From the cell containing the given text, extract its center point as [X, Y] coordinate. 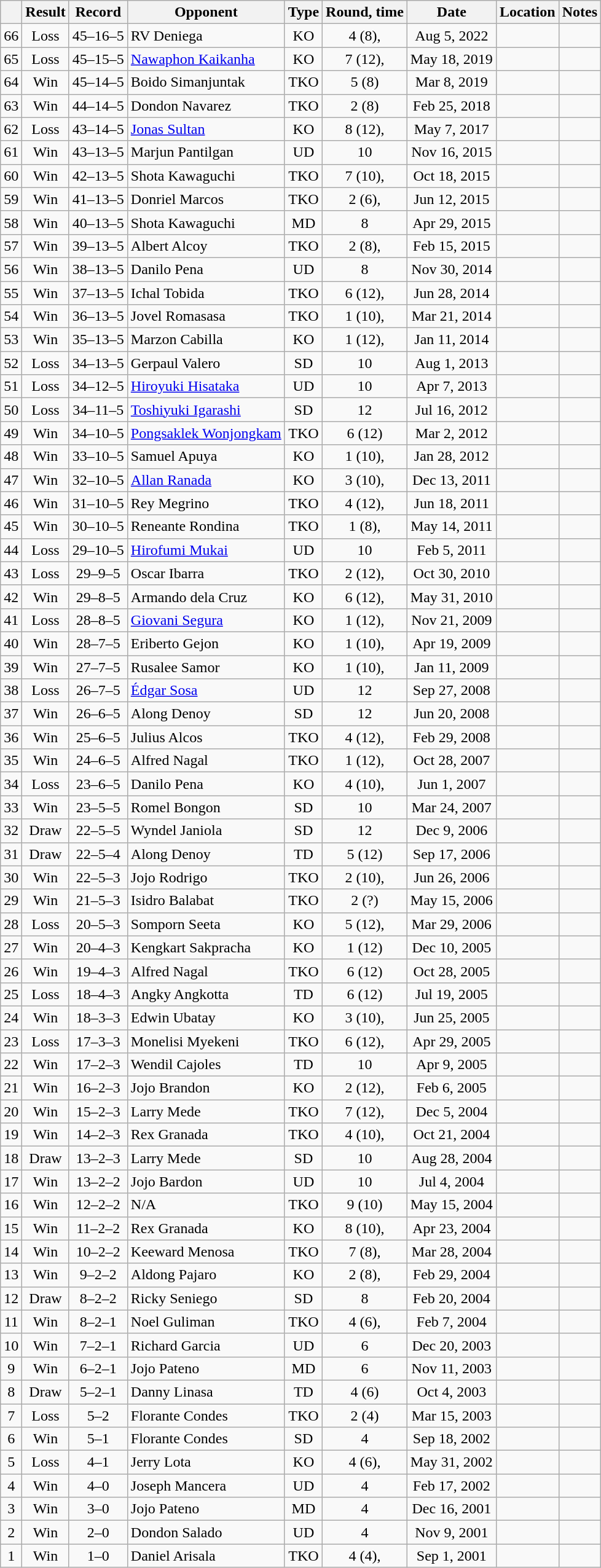
Édgar Sosa [206, 691]
20 [11, 1111]
Boido Simanjuntak [206, 82]
Oct 28, 2005 [451, 971]
Nov 21, 2009 [451, 620]
Feb 15, 2015 [451, 246]
Allan Ranada [206, 480]
36–13–5 [98, 316]
Wendil Cajoles [206, 1065]
53 [11, 340]
28–7–5 [98, 643]
34–13–5 [98, 363]
Feb 6, 2005 [451, 1088]
Oct 30, 2010 [451, 573]
1 [11, 1556]
17–2–3 [98, 1065]
Record [98, 12]
5–2–1 [98, 1392]
18–3–3 [98, 1017]
Nawaphon Kaikanha [206, 59]
35 [11, 761]
Armando dela Cruz [206, 597]
32–10–5 [98, 480]
May 31, 2010 [451, 597]
Aug 5, 2022 [451, 36]
19–4–3 [98, 971]
Oct 28, 2007 [451, 761]
May 31, 2002 [451, 1462]
Jovel Romasasa [206, 316]
36 [11, 737]
38 [11, 691]
4–1 [98, 1462]
Jonas Sultan [206, 129]
52 [11, 363]
59 [11, 199]
28 [11, 924]
Apr 7, 2013 [451, 386]
2 (?) [365, 901]
Feb 20, 2004 [451, 1298]
Aldong Pajaro [206, 1275]
Dec 20, 2003 [451, 1345]
Donriel Marcos [206, 199]
Oct 18, 2015 [451, 176]
Feb 5, 2011 [451, 550]
4–0 [98, 1486]
Apr 29, 2005 [451, 1041]
39 [11, 667]
48 [11, 457]
3 [11, 1509]
15–2–3 [98, 1111]
Jun 26, 2006 [451, 877]
16 [11, 1205]
24 [11, 1017]
18 [11, 1158]
47 [11, 480]
23–5–5 [98, 807]
45–15–5 [98, 59]
19 [11, 1135]
30–10–5 [98, 527]
Feb 29, 2008 [451, 737]
May 15, 2004 [451, 1205]
4 (4), [365, 1556]
Jun 1, 2007 [451, 784]
42 [11, 597]
17–3–3 [98, 1041]
Feb 25, 2018 [451, 106]
Jerry Lota [206, 1462]
Nov 11, 2003 [451, 1368]
38–13–5 [98, 269]
5–1 [98, 1439]
Edwin Ubatay [206, 1017]
5 (12) [365, 854]
40 [11, 643]
Type [304, 12]
43–14–5 [98, 129]
Danny Linasa [206, 1392]
Apr 23, 2004 [451, 1228]
50 [11, 410]
Ricky Seniego [206, 1298]
May 18, 2019 [451, 59]
Keeward Menosa [206, 1252]
46 [11, 503]
17 [11, 1182]
16–2–3 [98, 1088]
7 (8), [365, 1252]
12–2–2 [98, 1205]
66 [11, 36]
1–0 [98, 1556]
N/A [206, 1205]
41 [11, 620]
33 [11, 807]
Dec 10, 2005 [451, 947]
Toshiyuki Igarashi [206, 410]
Apr 29, 2015 [451, 222]
21–5–3 [98, 901]
Dec 9, 2006 [451, 831]
9 (10) [365, 1205]
34–10–5 [98, 433]
Julius Alcos [206, 737]
Jul 19, 2005 [451, 994]
Somporn Seeta [206, 924]
Marzon Cabilla [206, 340]
8–2–2 [98, 1298]
42–13–5 [98, 176]
7 [11, 1415]
Apr 9, 2005 [451, 1065]
2 (4) [365, 1415]
Hiroyuki Hisataka [206, 386]
Rusalee Samor [206, 667]
11–2–2 [98, 1228]
31–10–5 [98, 503]
Eriberto Gejon [206, 643]
27–7–5 [98, 667]
4 (8), [365, 36]
22–5–4 [98, 854]
Aug 28, 2004 [451, 1158]
2 (10), [365, 877]
Romel Bongon [206, 807]
Oct 4, 2003 [451, 1392]
57 [11, 246]
Jojo Brandon [206, 1088]
9–2–2 [98, 1275]
Jan 11, 2014 [451, 340]
5–2 [98, 1415]
Oct 21, 2004 [451, 1135]
26–6–5 [98, 714]
22 [11, 1065]
Giovani Segura [206, 620]
Jul 16, 2012 [451, 410]
45–16–5 [98, 36]
Feb 17, 2002 [451, 1486]
Mar 29, 2006 [451, 924]
18–4–3 [98, 994]
Notes [579, 12]
Marjun Pantilgan [206, 152]
Sep 17, 2006 [451, 854]
13–2–2 [98, 1182]
Wyndel Janiola [206, 831]
51 [11, 386]
Jun 25, 2005 [451, 1017]
10–2–2 [98, 1252]
Result [45, 12]
Jun 12, 2015 [451, 199]
Pongsaklek Wonjongkam [206, 433]
Jun 28, 2014 [451, 293]
2 (6), [365, 199]
32 [11, 831]
5 (12), [365, 924]
Date [451, 12]
25–6–5 [98, 737]
Ichal Tobida [206, 293]
8–2–1 [98, 1322]
Apr 19, 2009 [451, 643]
62 [11, 129]
63 [11, 106]
Mar 2, 2012 [451, 433]
44–14–5 [98, 106]
Angky Angkotta [206, 994]
Jojo Rodrigo [206, 877]
Sep 18, 2002 [451, 1439]
Location [527, 12]
26–7–5 [98, 691]
39–13–5 [98, 246]
Daniel Arisala [206, 1556]
55 [11, 293]
45–14–5 [98, 82]
24–6–5 [98, 761]
64 [11, 82]
43–13–5 [98, 152]
14–2–3 [98, 1135]
Jan 28, 2012 [451, 457]
41–13–5 [98, 199]
Mar 28, 2004 [451, 1252]
33–10–5 [98, 457]
Opponent [206, 12]
Nov 16, 2015 [451, 152]
Jojo Bardon [206, 1182]
Dec 5, 2004 [451, 1111]
34 [11, 784]
Jul 4, 2004 [451, 1182]
7–2–1 [98, 1345]
4 (6) [365, 1392]
RV Deniega [206, 36]
11 [11, 1322]
Nov 9, 2001 [451, 1532]
26 [11, 971]
34–12–5 [98, 386]
Reneante Rondina [206, 527]
27 [11, 947]
9 [11, 1368]
60 [11, 176]
Oscar Ibarra [206, 573]
Samuel Apuya [206, 457]
8 (12), [365, 129]
20–4–3 [98, 947]
Feb 7, 2004 [451, 1322]
29–8–5 [98, 597]
8 (10), [365, 1228]
2 [11, 1532]
58 [11, 222]
23 [11, 1041]
Monelisi Myekeni [206, 1041]
45 [11, 527]
3–0 [98, 1509]
Nov 30, 2014 [451, 269]
Rey Megrino [206, 503]
Gerpaul Valero [206, 363]
13–2–3 [98, 1158]
Hirofumi Mukai [206, 550]
40–13–5 [98, 222]
29 [11, 901]
Feb 29, 2004 [451, 1275]
34–11–5 [98, 410]
Mar 24, 2007 [451, 807]
56 [11, 269]
Isidro Balabat [206, 901]
13 [11, 1275]
5 [11, 1462]
15 [11, 1228]
37 [11, 714]
1 (8), [365, 527]
7 (10), [365, 176]
Dondon Navarez [206, 106]
Kengkart Sakpracha [206, 947]
Dec 16, 2001 [451, 1509]
Albert Alcoy [206, 246]
Jan 11, 2009 [451, 667]
29–9–5 [98, 573]
May 7, 2017 [451, 129]
2 (8) [365, 106]
25 [11, 994]
May 14, 2011 [451, 527]
Round, time [365, 12]
Sep 1, 2001 [451, 1556]
Richard Garcia [206, 1345]
23–6–5 [98, 784]
54 [11, 316]
Sep 27, 2008 [451, 691]
6–2–1 [98, 1368]
22–5–3 [98, 877]
30 [11, 877]
Noel Guliman [206, 1322]
Jun 18, 2011 [451, 503]
44 [11, 550]
Dec 13, 2011 [451, 480]
65 [11, 59]
Jun 20, 2008 [451, 714]
61 [11, 152]
2–0 [98, 1532]
21 [11, 1088]
14 [11, 1252]
29–10–5 [98, 550]
Mar 8, 2019 [451, 82]
28–8–5 [98, 620]
Dondon Salado [206, 1532]
May 15, 2006 [451, 901]
Aug 1, 2013 [451, 363]
31 [11, 854]
37–13–5 [98, 293]
35–13–5 [98, 340]
43 [11, 573]
1 (12) [365, 947]
Mar 21, 2014 [451, 316]
22–5–5 [98, 831]
20–5–3 [98, 924]
49 [11, 433]
5 (8) [365, 82]
Joseph Mancera [206, 1486]
Mar 15, 2003 [451, 1415]
